Output the (X, Y) coordinate of the center of the cell containing the given text.  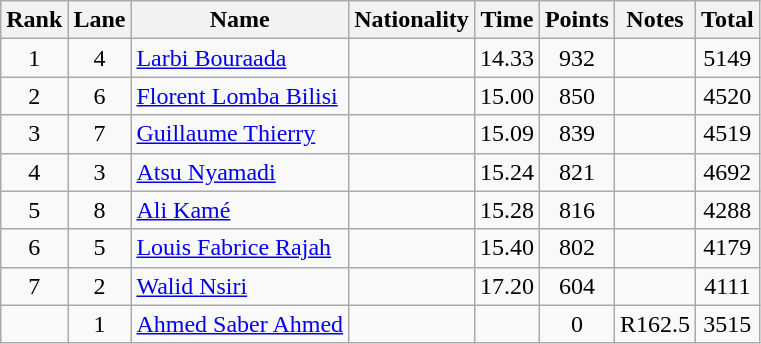
Points (576, 20)
Nationality (412, 20)
15.00 (506, 96)
8 (100, 210)
Larbi Bouraada (240, 58)
5149 (728, 58)
Ahmed Saber Ahmed (240, 324)
R162.5 (654, 324)
Notes (654, 20)
Walid Nsiri (240, 286)
Name (240, 20)
932 (576, 58)
4520 (728, 96)
4111 (728, 286)
4179 (728, 248)
Lane (100, 20)
Time (506, 20)
15.40 (506, 248)
14.33 (506, 58)
821 (576, 172)
0 (576, 324)
816 (576, 210)
Ali Kamé (240, 210)
15.28 (506, 210)
604 (576, 286)
15.09 (506, 134)
4692 (728, 172)
Guillaume Thierry (240, 134)
3515 (728, 324)
Louis Fabrice Rajah (240, 248)
17.20 (506, 286)
839 (576, 134)
15.24 (506, 172)
Atsu Nyamadi (240, 172)
Florent Lomba Bilisi (240, 96)
802 (576, 248)
850 (576, 96)
4519 (728, 134)
Total (728, 20)
Rank (34, 20)
4288 (728, 210)
